Output the (X, Y) coordinate of the center of the cell containing the given text.  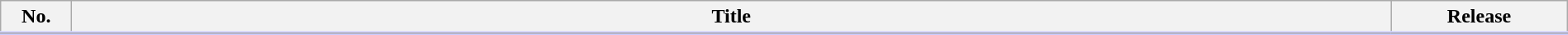
Release (1480, 17)
Title (731, 17)
No. (36, 17)
